Determine the (X, Y) coordinate at the center of the cell enclosing the given text.  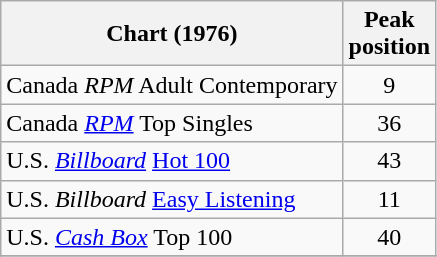
9 (389, 85)
U.S. Billboard Hot 100 (172, 161)
43 (389, 161)
Canada RPM Top Singles (172, 123)
11 (389, 199)
Peakposition (389, 34)
Canada RPM Adult Contemporary (172, 85)
36 (389, 123)
40 (389, 237)
U.S. Billboard Easy Listening (172, 199)
Chart (1976) (172, 34)
U.S. Cash Box Top 100 (172, 237)
